Scan for the cell matching the given text and deliver its [x, y] coordinate at center. 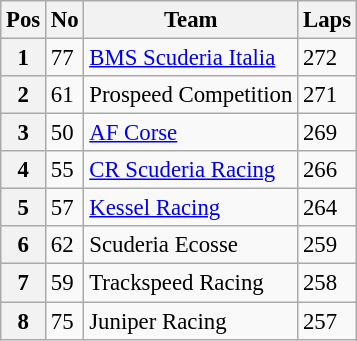
No [65, 20]
75 [65, 321]
Laps [328, 20]
Kessel Racing [191, 208]
61 [65, 95]
272 [328, 58]
50 [65, 133]
Juniper Racing [191, 321]
266 [328, 170]
3 [24, 133]
BMS Scuderia Italia [191, 58]
5 [24, 208]
57 [65, 208]
6 [24, 245]
59 [65, 283]
1 [24, 58]
258 [328, 283]
Team [191, 20]
269 [328, 133]
CR Scuderia Racing [191, 170]
264 [328, 208]
AF Corse [191, 133]
257 [328, 321]
7 [24, 283]
Prospeed Competition [191, 95]
Trackspeed Racing [191, 283]
2 [24, 95]
77 [65, 58]
259 [328, 245]
Scuderia Ecosse [191, 245]
55 [65, 170]
62 [65, 245]
8 [24, 321]
Pos [24, 20]
4 [24, 170]
271 [328, 95]
